Detect which cell encompasses the target text, then output its (X, Y) center coordinate. 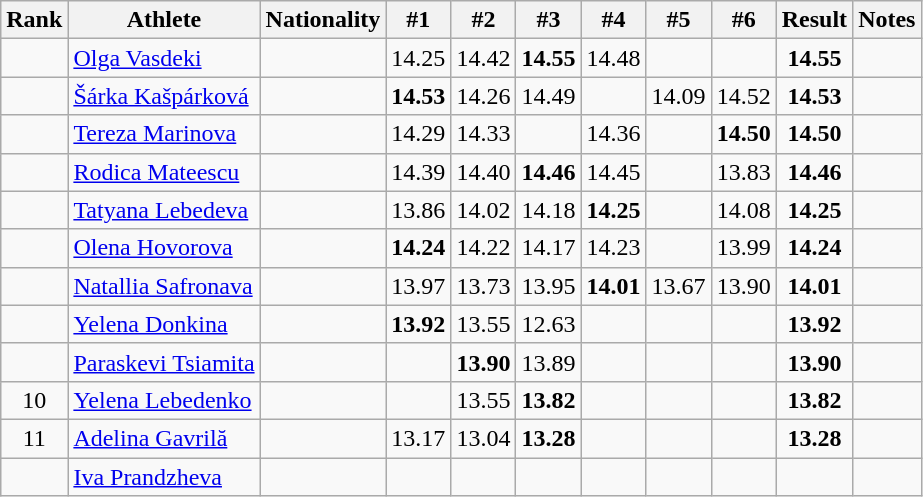
14.29 (418, 134)
Nationality (323, 20)
12.63 (548, 324)
Tereza Marinova (164, 134)
Athlete (164, 20)
14.49 (548, 96)
Rank (34, 20)
13.17 (418, 438)
13.86 (418, 210)
13.83 (744, 172)
14.09 (678, 96)
13.04 (484, 438)
Rodica Mateescu (164, 172)
14.36 (614, 134)
Olena Hovorova (164, 248)
#3 (548, 20)
#2 (484, 20)
14.52 (744, 96)
#5 (678, 20)
Šárka Kašpárková (164, 96)
13.95 (548, 286)
14.42 (484, 58)
14.45 (614, 172)
10 (34, 400)
14.22 (484, 248)
14.17 (548, 248)
14.26 (484, 96)
14.40 (484, 172)
14.33 (484, 134)
Result (814, 20)
13.97 (418, 286)
14.39 (418, 172)
Natallia Safronava (164, 286)
13.67 (678, 286)
13.99 (744, 248)
Yelena Lebedenko (164, 400)
#6 (744, 20)
Paraskevi Tsiamita (164, 362)
14.18 (548, 210)
13.89 (548, 362)
11 (34, 438)
Tatyana Lebedeva (164, 210)
#4 (614, 20)
Yelena Donkina (164, 324)
14.08 (744, 210)
Iva Prandzheva (164, 477)
14.23 (614, 248)
14.02 (484, 210)
Adelina Gavrilă (164, 438)
13.73 (484, 286)
Notes (887, 20)
14.48 (614, 58)
Olga Vasdeki (164, 58)
#1 (418, 20)
